Scan for the cell matching the given text and deliver its (x, y) coordinate at center. 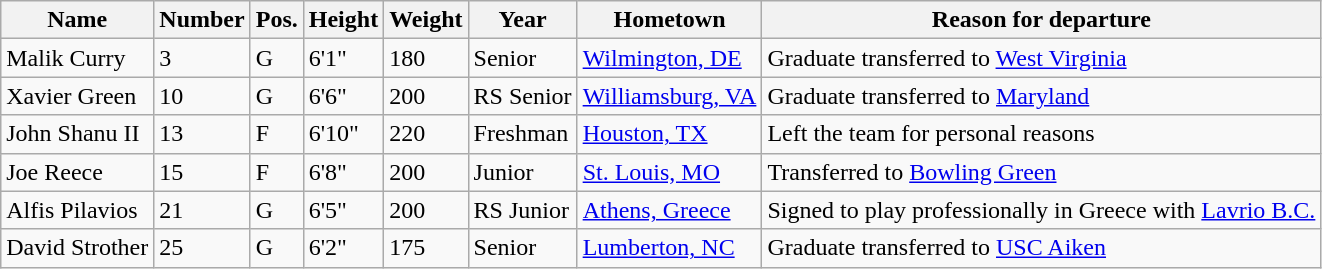
Left the team for personal reasons (1042, 134)
Graduate transferred to West Virginia (1042, 58)
Houston, TX (670, 134)
Number (202, 20)
Alfis Pilavios (78, 210)
Reason for departure (1042, 20)
6'6" (343, 96)
3 (202, 58)
Joe Reece (78, 172)
175 (426, 248)
10 (202, 96)
6'8" (343, 172)
Name (78, 20)
Freshman (522, 134)
John Shanu II (78, 134)
St. Louis, MO (670, 172)
6'10" (343, 134)
Pos. (276, 20)
Weight (426, 20)
David Strother (78, 248)
Graduate transferred to USC Aiken (1042, 248)
21 (202, 210)
Height (343, 20)
Wilmington, DE (670, 58)
Signed to play professionally in Greece with Lavrio B.C. (1042, 210)
15 (202, 172)
Junior (522, 172)
6'5" (343, 210)
Athens, Greece (670, 210)
Year (522, 20)
180 (426, 58)
RS Junior (522, 210)
Xavier Green (78, 96)
6'1" (343, 58)
Hometown (670, 20)
220 (426, 134)
Lumberton, NC (670, 248)
Transferred to Bowling Green (1042, 172)
6'2" (343, 248)
Williamsburg, VA (670, 96)
13 (202, 134)
Graduate transferred to Maryland (1042, 96)
RS Senior (522, 96)
Malik Curry (78, 58)
25 (202, 248)
